Return (X, Y) of the center of cell containing provided text 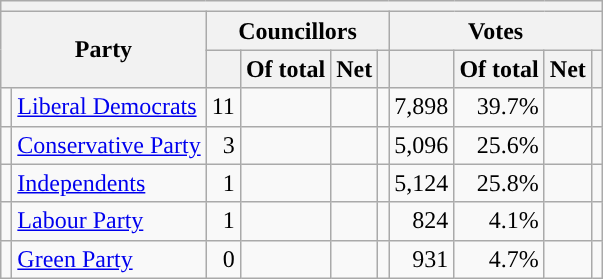
Party (104, 50)
4.1% (499, 221)
Councillors (298, 31)
39.7% (499, 107)
3 (223, 145)
Conservative Party (109, 145)
0 (223, 259)
7,898 (422, 107)
25.6% (499, 145)
Liberal Democrats (109, 107)
4.7% (499, 259)
Independents (109, 183)
931 (422, 259)
Green Party (109, 259)
25.8% (499, 183)
824 (422, 221)
Labour Party (109, 221)
5,124 (422, 183)
Votes (496, 31)
11 (223, 107)
5,096 (422, 145)
